Provide the [X, Y] coordinate of the cell's center where the given text is located.  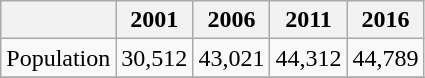
2011 [308, 20]
44,789 [386, 58]
2001 [154, 20]
44,312 [308, 58]
2016 [386, 20]
30,512 [154, 58]
Population [58, 58]
2006 [232, 20]
43,021 [232, 58]
